Provide the [x, y] coordinate of the cell's center where the given text is located.  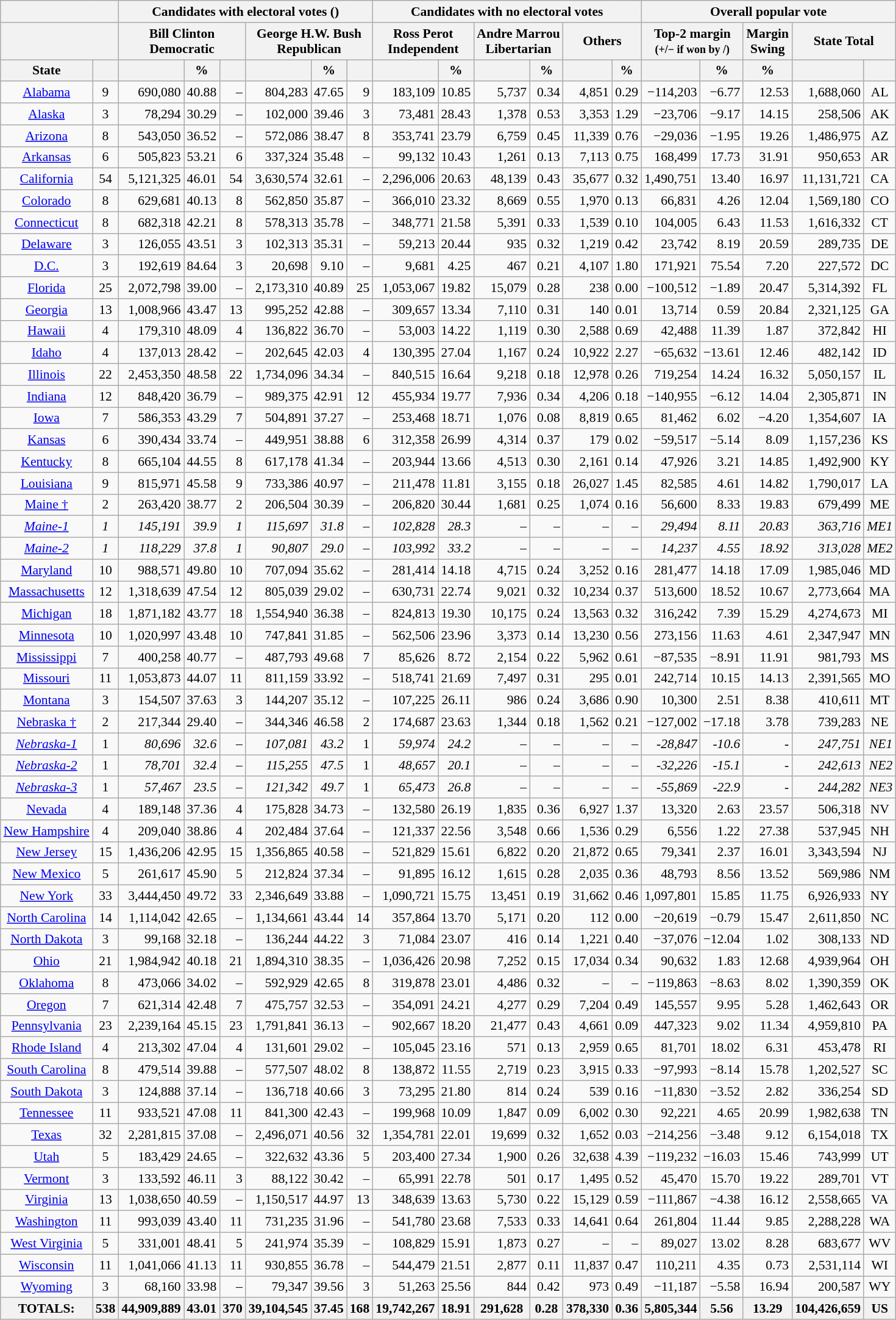
513,600 [670, 592]
-32,226 [670, 766]
AK [880, 114]
7,497 [502, 679]
Idaho [46, 353]
51,263 [405, 1287]
11.75 [767, 896]
47.04 [202, 1048]
36.52 [202, 136]
213,302 [151, 1048]
21.58 [456, 223]
Vermont [46, 1179]
US [880, 1309]
19.30 [456, 614]
20.84 [767, 310]
986 [502, 701]
47.08 [202, 1113]
22.74 [456, 592]
1,134,661 [278, 918]
5,050,157 [828, 375]
George H.W. BushRepublican [309, 41]
26,027 [588, 483]
2,072,798 [151, 288]
7,936 [502, 396]
16.32 [767, 375]
1,495 [588, 1179]
804,283 [278, 93]
13.34 [456, 310]
5,962 [588, 657]
179,310 [151, 331]
562,850 [278, 201]
174,687 [405, 722]
13,320 [670, 809]
10.43 [456, 157]
15.61 [456, 852]
171,921 [670, 266]
811,159 [278, 679]
501 [502, 1179]
29.0 [329, 549]
23.32 [456, 201]
112 [588, 918]
37.36 [202, 809]
592,929 [278, 983]
−140,955 [670, 396]
DE [880, 244]
40.13 [202, 201]
SD [880, 1091]
26.19 [456, 809]
26.99 [456, 440]
15.29 [767, 614]
13.70 [456, 918]
0.76 [627, 136]
6.02 [722, 418]
15.46 [767, 1157]
NC [880, 918]
487,793 [278, 657]
State [46, 71]
31.96 [329, 1222]
0.53 [546, 114]
2.51 [722, 701]
935 [502, 244]
1.80 [627, 266]
73,295 [405, 1091]
124,888 [151, 1091]
263,420 [151, 505]
1,090,721 [405, 896]
Colorado [46, 201]
9,681 [405, 266]
1,984,942 [151, 961]
2,453,350 [151, 375]
−119,232 [670, 1157]
31.85 [329, 635]
4,314 [502, 440]
121,342 [278, 788]
35.39 [329, 1244]
0.64 [627, 1222]
1,390,359 [828, 983]
44.07 [202, 679]
Texas [46, 1135]
WI [880, 1265]
39.56 [329, 1287]
−3.52 [722, 1091]
9,021 [502, 592]
43.44 [329, 918]
578,313 [278, 223]
Kansas [46, 440]
3.21 [722, 462]
1,791,841 [278, 1026]
1,219 [588, 244]
WY [880, 1287]
136,244 [278, 940]
20.98 [456, 961]
49.72 [202, 896]
34.73 [329, 809]
543,050 [151, 136]
10,175 [502, 614]
20.1 [456, 766]
336,254 [828, 1091]
44.55 [202, 462]
13.40 [722, 179]
43.48 [202, 635]
−5.58 [722, 1287]
19,699 [502, 1135]
40.58 [329, 852]
11.34 [767, 1026]
20,698 [278, 266]
−23,706 [670, 114]
13,230 [588, 635]
18.91 [456, 1309]
NH [880, 831]
973 [588, 1287]
1.22 [722, 831]
89,027 [670, 1244]
4.26 [722, 201]
212,824 [278, 874]
107,081 [278, 744]
−3.48 [722, 1135]
3,373 [502, 635]
950,653 [828, 157]
23,742 [670, 244]
11,837 [588, 1265]
37.45 [329, 1309]
37.8 [202, 549]
Hawaii [46, 331]
14.15 [767, 114]
43.36 [329, 1157]
348,771 [405, 223]
31.8 [329, 527]
13,451 [502, 896]
Nebraska-1 [46, 744]
NY [880, 896]
78,701 [151, 766]
475,757 [278, 1005]
New Jersey [46, 852]
1,097,801 [670, 896]
179 [588, 440]
35.78 [329, 223]
85,626 [405, 657]
23.68 [456, 1222]
73,481 [405, 114]
572,086 [278, 136]
133,592 [151, 1179]
11.63 [722, 635]
Georgia [46, 310]
4.55 [722, 549]
8.28 [767, 1244]
99,168 [151, 940]
4,277 [502, 1005]
1,970 [588, 201]
630,731 [405, 592]
−114,203 [670, 93]
1,119 [502, 331]
Nebraska-3 [46, 788]
24.21 [456, 1005]
16.01 [767, 852]
9.10 [329, 266]
506,318 [828, 809]
49.80 [202, 570]
WA [880, 1222]
14.22 [456, 331]
1,053,067 [405, 288]
132,580 [405, 809]
79,347 [278, 1287]
138,872 [405, 1070]
65,473 [405, 788]
90,807 [278, 549]
183,109 [405, 93]
2,305,871 [828, 396]
291,628 [502, 1309]
−5.14 [722, 440]
209,040 [151, 831]
521,829 [405, 852]
16.97 [767, 179]
577,507 [278, 1070]
-55,869 [670, 788]
45.90 [202, 874]
805,039 [278, 592]
ME2 [880, 549]
10.85 [456, 93]
815,971 [151, 483]
988,571 [151, 570]
0.27 [546, 1244]
295 [588, 679]
−1.95 [722, 136]
19.22 [767, 1179]
PA [880, 1026]
211,478 [405, 483]
MS [880, 657]
38.35 [329, 961]
Arkansas [46, 157]
930,855 [278, 1265]
ME [880, 505]
47.54 [202, 592]
15.85 [722, 896]
37.64 [329, 831]
110,211 [670, 1265]
NE2 [880, 766]
14.85 [767, 462]
Minnesota [46, 635]
Florida [46, 288]
2,154 [502, 657]
26.11 [456, 701]
IA [880, 418]
−12.04 [722, 940]
6,759 [502, 136]
MD [880, 570]
743,999 [828, 1157]
538 [106, 1309]
102,000 [278, 114]
2,288,228 [828, 1222]
43.29 [202, 418]
66,831 [670, 201]
56,600 [670, 505]
6,154,018 [828, 1135]
22.78 [456, 1179]
VA [880, 1200]
Candidates with electoral votes () [245, 12]
199,968 [405, 1113]
1,835 [502, 809]
MarginSwing [767, 41]
1,492,900 [828, 462]
203,400 [405, 1157]
731,235 [278, 1222]
1,076 [502, 418]
482,142 [828, 353]
11,339 [588, 136]
40.18 [202, 961]
Others [602, 41]
ID [880, 353]
2,531,114 [828, 1265]
4,851 [588, 93]
Oklahoma [46, 983]
15.75 [456, 896]
35.62 [329, 570]
192,619 [151, 266]
36.38 [329, 614]
4,661 [588, 1026]
Candidates with no electoral votes [507, 12]
322,632 [278, 1157]
690,080 [151, 93]
518,741 [405, 679]
RI [880, 1048]
2,296,006 [405, 179]
NV [880, 809]
4,274,673 [828, 614]
2,346,649 [278, 896]
35.87 [329, 201]
−1.89 [722, 288]
5,730 [502, 1200]
31.91 [767, 157]
189,148 [151, 809]
453,478 [828, 1048]
1.83 [722, 961]
48,657 [405, 766]
DC [880, 266]
238 [588, 288]
4,206 [588, 396]
State Total [844, 41]
79,341 [670, 852]
313,028 [828, 549]
21,477 [502, 1026]
348,639 [405, 1200]
2,877 [502, 1265]
4.65 [722, 1113]
23.07 [456, 940]
467 [502, 266]
33.92 [329, 679]
68,160 [151, 1287]
18.02 [722, 1048]
105,045 [405, 1048]
39,104,545 [278, 1309]
0.52 [627, 1179]
New York [46, 896]
Andre MarrouLibertarian [518, 41]
81,462 [670, 418]
Pennsylvania [46, 1026]
449,951 [278, 440]
1,202,527 [828, 1070]
1,020,997 [151, 635]
99,132 [405, 157]
−17.18 [722, 722]
South Dakota [46, 1091]
3,353 [588, 114]
1,652 [588, 1135]
848,420 [151, 396]
1,847 [502, 1113]
739,283 [828, 722]
8.56 [722, 874]
4,107 [588, 266]
104,426,659 [828, 1309]
Massachusetts [46, 592]
39.88 [202, 1070]
48,139 [502, 179]
217,344 [151, 722]
357,864 [405, 918]
NJ [880, 852]
1,150,517 [278, 1200]
337,324 [278, 157]
23.96 [456, 635]
5.28 [767, 1005]
1,490,751 [670, 179]
30.29 [202, 114]
2,496,071 [278, 1135]
18.71 [456, 418]
21,872 [588, 852]
91,895 [405, 874]
14.04 [767, 396]
505,823 [151, 157]
1,036,426 [405, 961]
10,234 [588, 592]
36.13 [329, 1026]
59,974 [405, 744]
3,155 [502, 483]
1,900 [502, 1157]
MI [880, 614]
40.59 [202, 1200]
40.89 [329, 288]
-15.1 [722, 766]
KY [880, 462]
175,828 [278, 809]
−214,256 [670, 1135]
84.64 [202, 266]
−0.79 [722, 918]
46.11 [202, 1179]
NM [880, 874]
18.20 [456, 1026]
11.91 [767, 657]
20.99 [767, 1113]
2,391,565 [828, 679]
−8.91 [722, 657]
1.02 [767, 940]
6.43 [722, 223]
2,588 [588, 331]
44,909,889 [151, 1309]
45.15 [202, 1026]
Ross PerotIndependent [423, 41]
34.02 [202, 983]
10,300 [670, 701]
136,718 [278, 1091]
HI [880, 331]
48.02 [329, 1070]
27.38 [767, 831]
665,104 [151, 462]
30.44 [456, 505]
2,239,164 [151, 1026]
AR [880, 157]
−11,187 [670, 1287]
0.23 [546, 1070]
130,395 [405, 353]
12.46 [767, 353]
6,556 [670, 831]
5,737 [502, 93]
46.58 [329, 722]
390,434 [151, 440]
OH [880, 961]
−97,993 [670, 1070]
Utah [46, 1157]
2,281,815 [151, 1135]
VT [880, 1179]
1,157,236 [828, 440]
Nebraska-2 [46, 766]
126,055 [151, 244]
0.02 [627, 440]
1,041,066 [151, 1265]
0.90 [627, 701]
14,237 [670, 549]
Wyoming [46, 1287]
202,645 [278, 353]
541,780 [405, 1222]
Top-2 margin(+/− if won by /) [692, 41]
1,873 [502, 1244]
13.52 [767, 874]
9.95 [722, 1005]
1,356,865 [278, 852]
44.97 [329, 1200]
2,321,125 [828, 310]
1,261 [502, 157]
−16.03 [722, 1157]
11.39 [722, 331]
289,701 [828, 1179]
2.37 [722, 852]
80,696 [151, 744]
1,539 [588, 223]
0.15 [546, 961]
Washington [46, 1222]
19,742,267 [405, 1309]
621,314 [151, 1005]
Maine-1 [46, 527]
38.86 [202, 831]
258,506 [828, 114]
0.47 [627, 1265]
366,010 [405, 201]
1,167 [502, 353]
Michigan [46, 614]
92,221 [670, 1113]
13.63 [456, 1200]
42.88 [329, 310]
28.42 [202, 353]
3,630,574 [278, 179]
242,613 [828, 766]
46.01 [202, 179]
14.82 [767, 483]
27.04 [456, 353]
206,504 [278, 505]
MO [880, 679]
−100,512 [670, 288]
13,714 [670, 310]
6,822 [502, 852]
40.88 [202, 93]
48.58 [202, 375]
90,632 [670, 961]
0.46 [627, 896]
2,773,664 [828, 592]
38.88 [329, 440]
5,171 [502, 918]
144,207 [278, 701]
California [46, 179]
4,939,964 [828, 961]
571 [502, 1048]
21.51 [456, 1265]
0.03 [627, 1135]
206,820 [405, 505]
Tennessee [46, 1113]
2,347,947 [828, 635]
145,191 [151, 527]
Connecticut [46, 223]
43.77 [202, 614]
22.56 [456, 831]
78,294 [151, 114]
Nevada [46, 809]
−4.38 [722, 1200]
281,477 [670, 570]
39.9 [202, 527]
40.77 [202, 657]
11,131,721 [828, 179]
81,701 [670, 1048]
1,053,873 [151, 679]
40.97 [329, 483]
2,173,310 [278, 288]
102,828 [405, 527]
0.19 [546, 896]
8.11 [722, 527]
1,985,046 [828, 570]
1,734,096 [278, 375]
23.79 [456, 136]
Arizona [46, 136]
1.37 [627, 809]
455,934 [405, 396]
MN [880, 635]
32.4 [202, 766]
37.63 [202, 701]
253,468 [405, 418]
45,470 [670, 1179]
21.80 [456, 1091]
New Mexico [46, 874]
17.09 [767, 570]
−37,076 [670, 940]
47,926 [670, 462]
0.75 [627, 157]
29.40 [202, 722]
13.29 [767, 1309]
−119,863 [670, 983]
NE3 [880, 788]
32.18 [202, 940]
4,486 [502, 983]
25.56 [456, 1287]
Rhode Island [46, 1048]
1,114,042 [151, 918]
1,790,017 [828, 483]
1,344 [502, 722]
1,569,180 [828, 201]
7,252 [502, 961]
0.66 [546, 831]
57,467 [151, 788]
UT [880, 1157]
D.C. [46, 266]
9.12 [767, 1135]
5.56 [722, 1309]
MA [880, 592]
Delaware [46, 244]
18.92 [767, 549]
8,819 [588, 418]
309,657 [405, 310]
21.69 [456, 679]
115,697 [278, 527]
20.47 [767, 288]
3,915 [588, 1070]
2.27 [627, 353]
15,079 [502, 288]
121,337 [405, 831]
28.3 [456, 527]
35.12 [329, 701]
261,617 [151, 874]
53,003 [405, 331]
33.88 [329, 896]
42,488 [670, 331]
IL [880, 375]
3,548 [502, 831]
0.55 [546, 201]
400,258 [151, 657]
Maine † [46, 505]
1,681 [502, 505]
6,002 [588, 1113]
539 [588, 1091]
273,156 [670, 635]
47.65 [329, 93]
48.09 [202, 331]
12,978 [588, 375]
0.25 [546, 505]
4.39 [627, 1157]
Ohio [46, 961]
AL [880, 93]
59,213 [405, 244]
42.43 [329, 1113]
34.34 [329, 375]
115,255 [278, 766]
19.82 [456, 288]
29,494 [670, 527]
1,221 [588, 940]
370 [233, 1309]
−29,036 [670, 136]
−11,830 [670, 1091]
42.95 [202, 852]
1,436,206 [151, 852]
27.34 [456, 1157]
0.08 [546, 418]
16.94 [767, 1287]
30.39 [329, 505]
629,681 [151, 201]
−8.63 [722, 983]
2,719 [502, 1070]
1,486,975 [828, 136]
FL [880, 288]
0.17 [546, 1179]
617,178 [278, 462]
9,218 [502, 375]
933,521 [151, 1113]
-10.6 [722, 744]
7,204 [588, 1005]
Alaska [46, 114]
Louisiana [46, 483]
1,894,310 [278, 961]
Overall popular vote [768, 12]
707,094 [278, 570]
15.70 [722, 1179]
3,252 [588, 570]
416 [502, 940]
Nebraska † [46, 722]
−59,517 [670, 440]
12.53 [767, 93]
−87,535 [670, 657]
733,386 [278, 483]
37.34 [329, 874]
5,391 [502, 223]
15.91 [456, 1244]
447,323 [670, 1026]
ND [880, 940]
1.45 [627, 483]
0.45 [546, 136]
Montana [46, 701]
WV [880, 1244]
42.91 [329, 396]
353,741 [405, 136]
13.66 [456, 462]
200,587 [828, 1287]
989,375 [278, 396]
TN [880, 1113]
23.16 [456, 1048]
1,616,332 [828, 223]
131,601 [278, 1048]
1,982,638 [828, 1113]
42.21 [202, 223]
OK [880, 983]
10.09 [456, 1113]
23.57 [767, 809]
0.61 [627, 657]
2,161 [588, 462]
4,513 [502, 462]
1,038,650 [151, 1200]
993,039 [151, 1222]
814 [502, 1091]
44.22 [329, 940]
38.77 [202, 505]
16.64 [456, 375]
902,667 [405, 1026]
82,585 [670, 483]
319,878 [405, 983]
12.68 [767, 961]
241,974 [278, 1244]
Iowa [46, 418]
Indiana [46, 396]
118,229 [151, 549]
40.66 [329, 1091]
4,959,810 [828, 1026]
372,842 [828, 331]
2.63 [722, 809]
3,444,450 [151, 896]
35.31 [329, 244]
13.02 [722, 1244]
35,677 [588, 179]
Missouri [46, 679]
363,716 [828, 527]
TOTALS: [46, 1309]
45.58 [202, 483]
841,300 [278, 1113]
Alabama [46, 93]
1,536 [588, 831]
−20,619 [670, 918]
281,414 [405, 570]
679,499 [828, 505]
6.31 [767, 1048]
8.38 [767, 701]
8.19 [722, 244]
−6.12 [722, 396]
108,829 [405, 1244]
261,804 [670, 1222]
1.87 [767, 331]
41.34 [329, 462]
242,714 [670, 679]
136,822 [278, 331]
15.47 [767, 918]
479,514 [151, 1070]
2,035 [588, 874]
2,611,850 [828, 918]
41.13 [202, 1265]
0.69 [627, 331]
LA [880, 483]
30.42 [329, 1179]
316,242 [670, 614]
KS [880, 440]
Illinois [46, 375]
−4.20 [767, 418]
39.00 [202, 288]
40.56 [329, 1135]
544,479 [405, 1265]
5,314,392 [828, 288]
981,793 [828, 657]
North Dakota [46, 940]
140 [588, 310]
15,129 [588, 1200]
CA [880, 179]
43.40 [202, 1222]
1,554,940 [278, 614]
8.02 [767, 983]
GA [880, 310]
0.11 [546, 1265]
Bill ClintonDemocratic [182, 41]
13,563 [588, 614]
47.5 [329, 766]
8.09 [767, 440]
65,991 [405, 1179]
102,313 [278, 244]
168 [360, 1309]
11.81 [456, 483]
683,677 [828, 1244]
4.25 [456, 266]
1,378 [502, 114]
SC [880, 1070]
9.85 [767, 1222]
OR [880, 1005]
−8.14 [722, 1070]
32,638 [588, 1157]
Virginia [46, 1200]
2,959 [588, 1048]
4,715 [502, 570]
331,001 [151, 1244]
137,013 [151, 353]
31,662 [588, 896]
71,084 [405, 940]
227,572 [828, 266]
New Hampshire [46, 831]
23.63 [456, 722]
AZ [880, 136]
11.44 [722, 1222]
NE [880, 722]
344,346 [278, 722]
154,507 [151, 701]
7.20 [767, 266]
7,533 [502, 1222]
43.51 [202, 244]
17,034 [588, 961]
26.8 [456, 788]
32.6 [202, 744]
14.24 [722, 375]
1,354,607 [828, 418]
32.53 [329, 1005]
24.2 [456, 744]
12.04 [767, 201]
308,133 [828, 940]
1,562 [588, 722]
1.29 [627, 114]
ME1 [880, 527]
−9.17 [722, 114]
844 [502, 1287]
36.78 [329, 1265]
1,318,639 [151, 592]
33.2 [456, 549]
75.54 [722, 266]
145,557 [670, 1005]
10,922 [588, 353]
17.73 [722, 157]
103,992 [405, 549]
35.48 [329, 157]
32.61 [329, 179]
104,005 [670, 223]
23.01 [456, 983]
−65,632 [670, 353]
5,121,325 [151, 179]
1,008,966 [151, 310]
43.47 [202, 310]
CT [880, 223]
5,805,344 [670, 1309]
11.55 [456, 1070]
−6.77 [722, 93]
88,122 [278, 1179]
11.53 [767, 223]
39.46 [329, 114]
4.35 [722, 1265]
20.63 [456, 179]
473,066 [151, 983]
28.43 [456, 114]
22.01 [456, 1135]
840,515 [405, 375]
CO [880, 201]
37.27 [329, 418]
36.70 [329, 331]
−127,002 [670, 722]
49.68 [329, 657]
0.10 [627, 223]
19.26 [767, 136]
48,793 [670, 874]
Mississippi [46, 657]
10.67 [767, 592]
Maine-2 [46, 549]
36.79 [202, 396]
53.21 [202, 157]
1,615 [502, 874]
378,330 [588, 1309]
Maryland [46, 570]
1,354,781 [405, 1135]
19.77 [456, 396]
33.74 [202, 440]
2.82 [767, 1091]
38.47 [329, 136]
-28,847 [670, 744]
−13.61 [722, 353]
168,499 [670, 157]
15.78 [767, 1070]
682,318 [151, 223]
33.98 [202, 1287]
107,225 [405, 701]
0.56 [627, 635]
NE1 [880, 744]
TX [880, 1135]
586,353 [151, 418]
3.78 [767, 722]
1,688,060 [828, 93]
43.01 [202, 1309]
IN [880, 396]
North Carolina [46, 918]
Kentucky [46, 462]
49.7 [329, 788]
3,686 [588, 701]
289,735 [828, 244]
20.44 [456, 244]
747,841 [278, 635]
562,506 [405, 635]
312,358 [405, 440]
6,927 [588, 809]
410,611 [828, 701]
−111,867 [670, 1200]
0.73 [767, 1265]
Oregon [46, 1005]
1,074 [588, 505]
537,945 [828, 831]
-22.9 [722, 788]
20.59 [767, 244]
247,751 [828, 744]
202,484 [278, 831]
18.52 [722, 592]
23.5 [202, 788]
183,429 [151, 1157]
8.33 [722, 505]
1,871,182 [151, 614]
7,110 [502, 310]
203,944 [405, 462]
24.65 [202, 1157]
19.83 [767, 505]
20.83 [767, 527]
9.02 [722, 1026]
37.08 [202, 1135]
995,252 [278, 310]
6,926,933 [828, 896]
8.72 [456, 657]
Wisconsin [46, 1265]
0.40 [627, 940]
354,091 [405, 1005]
824,813 [405, 614]
10.15 [722, 679]
1,462,643 [828, 1005]
42.48 [202, 1005]
MT [880, 701]
37.14 [202, 1091]
14.13 [767, 679]
719,254 [670, 375]
42.03 [329, 353]
3,343,594 [828, 852]
43.2 [329, 744]
2,558,665 [828, 1200]
8,669 [502, 201]
7.39 [722, 614]
504,891 [278, 418]
48.41 [202, 1244]
14,641 [588, 1222]
South Carolina [46, 1070]
569,986 [828, 874]
West Virginia [46, 1244]
7,113 [588, 157]
244,282 [828, 788]
